Locate the cell with the specified text and output its (x, y) center coordinate. 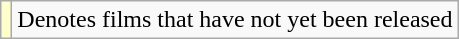
Denotes films that have not yet been released (235, 20)
